Pinpoint the cell where the given text exists, returning its (x, y) midpoint coordinate. 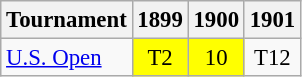
1901 (272, 20)
Tournament (66, 20)
T12 (272, 58)
T2 (160, 58)
1899 (160, 20)
U.S. Open (66, 58)
10 (216, 58)
1900 (216, 20)
